Locate the cell with the specified text and output its (X, Y) center coordinate. 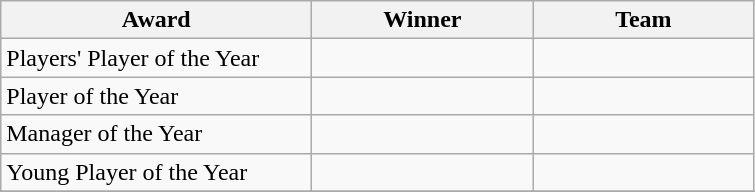
Players' Player of the Year (156, 58)
Player of the Year (156, 96)
Young Player of the Year (156, 172)
Winner (422, 20)
Team (644, 20)
Manager of the Year (156, 134)
Award (156, 20)
